Extract the (x, y) coordinate from the center of the cell holding the provided text.  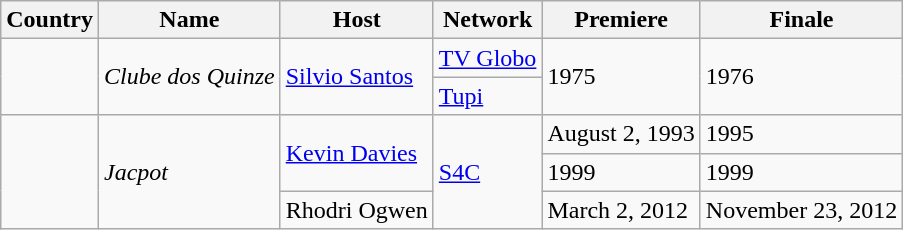
Kevin Davies (356, 153)
1975 (621, 77)
August 2, 1993 (621, 134)
Network (488, 20)
Clube dos Quinze (189, 77)
TV Globo (488, 58)
Tupi (488, 96)
Rhodri Ogwen (356, 210)
Country (50, 20)
Name (189, 20)
Finale (801, 20)
Host (356, 20)
1976 (801, 77)
Jacpot (189, 172)
Silvio Santos (356, 77)
March 2, 2012 (621, 210)
November 23, 2012 (801, 210)
1995 (801, 134)
S4C (488, 172)
Premiere (621, 20)
